Find where the given text appears and provide that cell's center as (X, Y) coordinate. 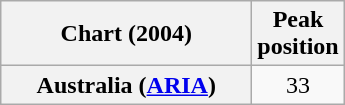
33 (298, 85)
Australia (ARIA) (126, 85)
Peakposition (298, 34)
Chart (2004) (126, 34)
